Identify which cell holds the provided text, then report its [X, Y] central coordinate. 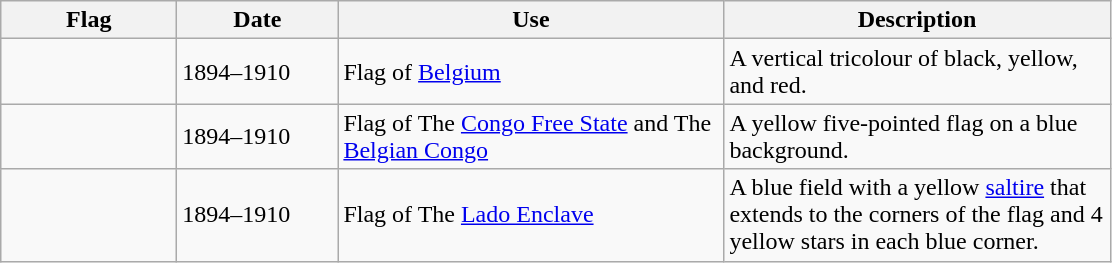
Flag of Belgium [531, 72]
Use [531, 20]
A blue field with a yellow saltire that extends to the corners of the flag and 4 yellow stars in each blue corner. [917, 215]
A yellow five-pointed flag on a blue background. [917, 136]
Flag of The Congo Free State and The Belgian Congo [531, 136]
Flag of The Lado Enclave [531, 215]
A vertical tricolour of black, yellow, and red. [917, 72]
Flag [89, 20]
Description [917, 20]
Date [258, 20]
